For the text-containing cell, return its midpoint in (X, Y) coordinate format. 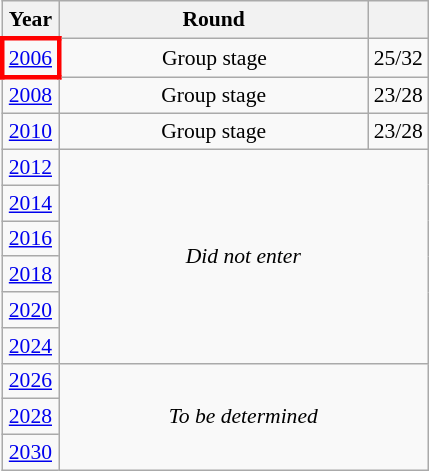
2014 (30, 203)
2030 (30, 453)
To be determined (244, 416)
2008 (30, 96)
2020 (30, 310)
Round (214, 20)
2016 (30, 239)
2024 (30, 346)
2010 (30, 132)
25/32 (398, 58)
2006 (30, 58)
2012 (30, 168)
2026 (30, 381)
2018 (30, 275)
2028 (30, 417)
Year (30, 20)
Did not enter (244, 257)
